Locate the cell with the specified text and output its (x, y) center coordinate. 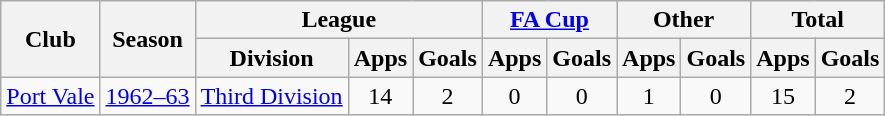
14 (380, 96)
Division (272, 58)
Season (148, 39)
Port Vale (50, 96)
FA Cup (549, 20)
Total (818, 20)
15 (783, 96)
Third Division (272, 96)
Club (50, 39)
Other (684, 20)
League (338, 20)
1 (649, 96)
1962–63 (148, 96)
